Identify which cell holds the provided text, then report its (X, Y) central coordinate. 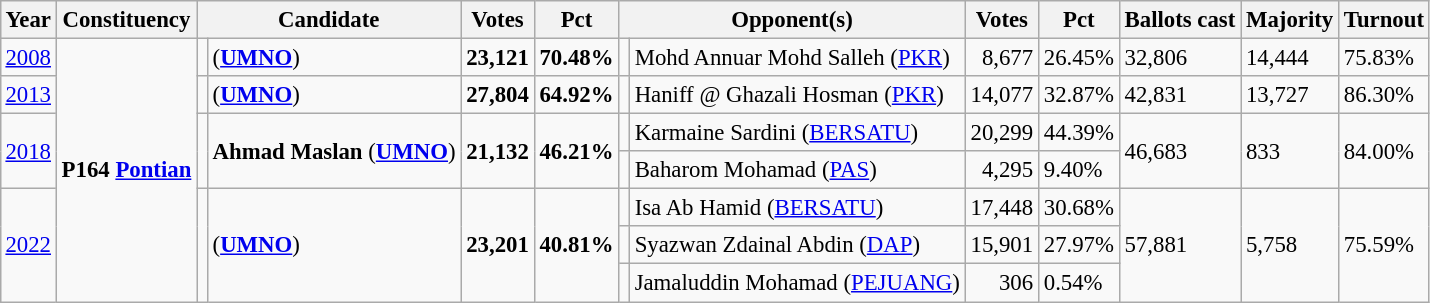
9.40% (1078, 170)
14,444 (1290, 57)
2022 (28, 246)
2018 (28, 152)
2008 (28, 57)
17,448 (1002, 208)
Year (28, 20)
70.48% (576, 57)
P164 Pontian (126, 170)
833 (1290, 152)
8,677 (1002, 57)
Baharom Mohamad (PAS) (797, 170)
Ballots cast (1180, 20)
42,831 (1180, 95)
57,881 (1180, 246)
86.30% (1384, 95)
23,201 (498, 246)
Haniff @ Ghazali Hosman (PKR) (797, 95)
30.68% (1078, 208)
Jamaluddin Mohamad (PEJUANG) (797, 283)
32,806 (1180, 57)
32.87% (1078, 95)
Syazwan Zdainal Abdin (DAP) (797, 245)
Majority (1290, 20)
Constituency (126, 20)
Turnout (1384, 20)
46,683 (1180, 152)
4,295 (1002, 170)
Mohd Annuar Mohd Salleh (PKR) (797, 57)
75.59% (1384, 246)
0.54% (1078, 283)
Karmaine Sardini (BERSATU) (797, 133)
Isa Ab Hamid (BERSATU) (797, 208)
44.39% (1078, 133)
13,727 (1290, 95)
26.45% (1078, 57)
Ahmad Maslan (UMNO) (334, 152)
20,299 (1002, 133)
40.81% (576, 246)
15,901 (1002, 245)
84.00% (1384, 152)
23,121 (498, 57)
Opponent(s) (792, 20)
5,758 (1290, 246)
21,132 (498, 152)
Candidate (329, 20)
64.92% (576, 95)
14,077 (1002, 95)
75.83% (1384, 57)
27.97% (1078, 245)
46.21% (576, 152)
27,804 (498, 95)
2013 (28, 95)
306 (1002, 283)
